Provide the (x, y) coordinate of the cell's center where the given text is located.  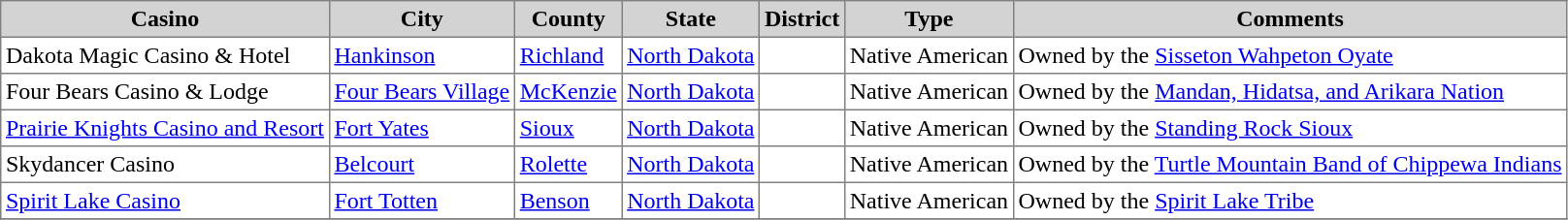
Richland (568, 55)
Owned by the Turtle Mountain Band of Chippewa Indians (1290, 165)
City (421, 19)
Comments (1290, 19)
Belcourt (421, 165)
Hankinson (421, 55)
Sioux (568, 128)
Fort Yates (421, 128)
Casino (165, 19)
Skydancer Casino (165, 165)
Four Bears Village (421, 92)
Type (930, 19)
Benson (568, 201)
Owned by the Mandan, Hidatsa, and Arikara Nation (1290, 92)
Owned by the Spirit Lake Tribe (1290, 201)
State (691, 19)
Owned by the Sisseton Wahpeton Oyate (1290, 55)
Fort Totten (421, 201)
McKenzie (568, 92)
Rolette (568, 165)
County (568, 19)
District (802, 19)
Prairie Knights Casino and Resort (165, 128)
Owned by the Standing Rock Sioux (1290, 128)
Spirit Lake Casino (165, 201)
Dakota Magic Casino & Hotel (165, 55)
Four Bears Casino & Lodge (165, 92)
